Return the [X, Y] coordinate for the center point of the cell that contains the specified text.  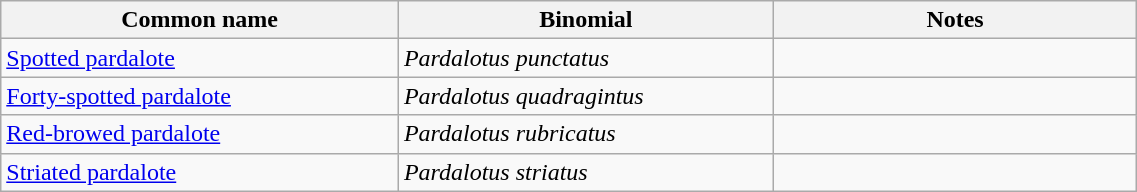
Forty-spotted pardalote [200, 96]
Red-browed pardalote [200, 134]
Pardalotus quadragintus [586, 96]
Pardalotus striatus [586, 172]
Striated pardalote [200, 172]
Common name [200, 20]
Pardalotus rubricatus [586, 134]
Binomial [586, 20]
Spotted pardalote [200, 58]
Pardalotus punctatus [586, 58]
Notes [955, 20]
